Find where the given text appears and provide that cell's center as [x, y] coordinate. 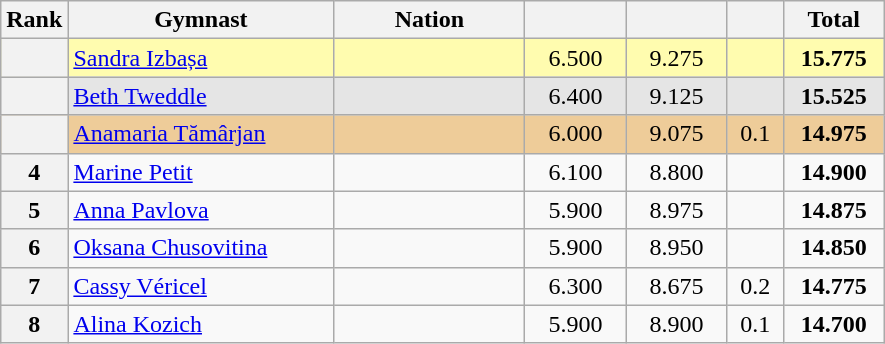
6.000 [576, 134]
7 [34, 286]
15.525 [834, 96]
14.975 [834, 134]
Total [834, 20]
14.775 [834, 286]
14.850 [834, 248]
6.300 [576, 286]
9.275 [676, 58]
6.100 [576, 172]
8.675 [676, 286]
9.075 [676, 134]
Oksana Chusovitina [201, 248]
Marine Petit [201, 172]
14.900 [834, 172]
6.500 [576, 58]
8.900 [676, 324]
8 [34, 324]
0.2 [755, 286]
14.700 [834, 324]
Cassy Véricel [201, 286]
Anna Pavlova [201, 210]
Anamaria Tămârjan [201, 134]
8.800 [676, 172]
15.775 [834, 58]
6 [34, 248]
Nation [430, 20]
Sandra Izbașa [201, 58]
Beth Tweddle [201, 96]
6.400 [576, 96]
Gymnast [201, 20]
Alina Kozich [201, 324]
4 [34, 172]
5 [34, 210]
Rank [34, 20]
8.950 [676, 248]
9.125 [676, 96]
14.875 [834, 210]
8.975 [676, 210]
